Output the [X, Y] coordinate of the center of the cell containing the given text.  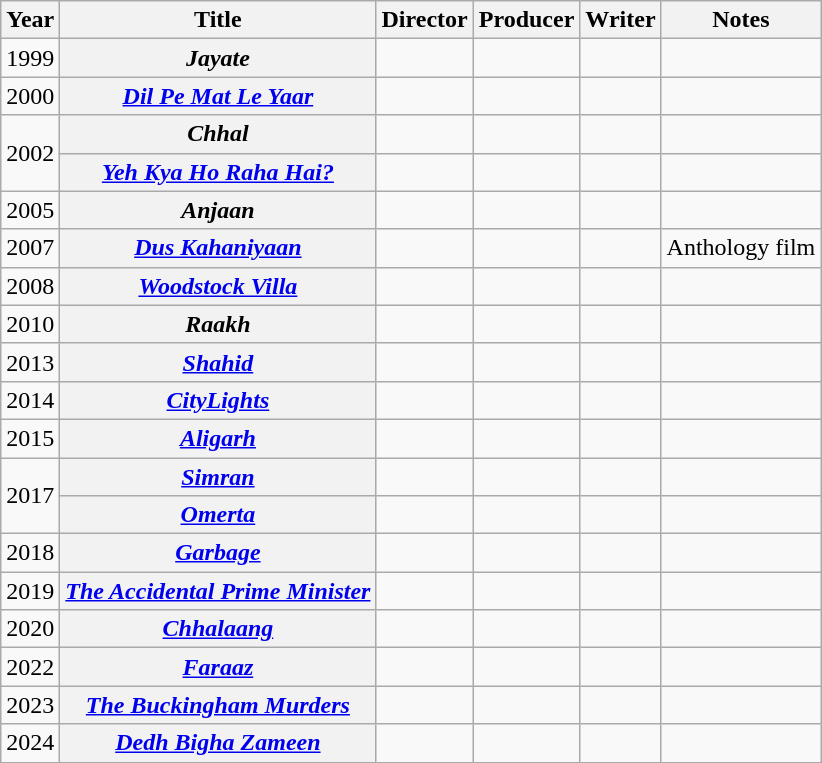
2007 [30, 248]
2005 [30, 210]
Omerta [218, 515]
Faraaz [218, 667]
CityLights [218, 400]
The Accidental Prime Minister [218, 591]
Producer [526, 20]
2024 [30, 743]
2013 [30, 362]
Dedh Bigha Zameen [218, 743]
Anthology film [741, 248]
Notes [741, 20]
2008 [30, 286]
Yeh Kya Ho Raha Hai? [218, 172]
Title [218, 20]
Aligarh [218, 438]
Shahid [218, 362]
Writer [620, 20]
Jayate [218, 58]
Anjaan [218, 210]
2000 [30, 96]
2018 [30, 553]
2019 [30, 591]
Raakh [218, 324]
Simran [218, 477]
1999 [30, 58]
2002 [30, 153]
2010 [30, 324]
Year [30, 20]
2020 [30, 629]
2014 [30, 400]
Dil Pe Mat Le Yaar [218, 96]
Chhal [218, 134]
The Buckingham Murders [218, 705]
2017 [30, 496]
Garbage [218, 553]
Chhalaang [218, 629]
Dus Kahaniyaan [218, 248]
2023 [30, 705]
Director [424, 20]
2022 [30, 667]
2015 [30, 438]
Woodstock Villa [218, 286]
